Locate the cell with the specified text and output its [X, Y] center coordinate. 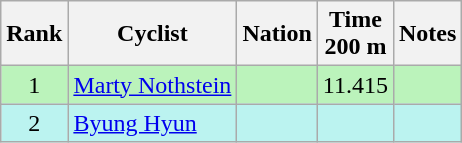
1 [34, 85]
2 [34, 123]
Rank [34, 34]
Byung Hyun [152, 123]
Time200 m [355, 34]
Marty Nothstein [152, 85]
Notes [427, 34]
11.415 [355, 85]
Nation [277, 34]
Cyclist [152, 34]
